Extract the (X, Y) coordinate from the center of the cell holding the provided text.  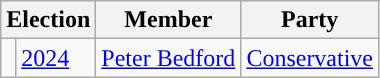
Peter Bedford (168, 58)
Party (310, 20)
2024 (56, 58)
Member (168, 20)
Conservative (310, 58)
Election (48, 20)
